From the cell containing the given text, extract its center point as (x, y) coordinate. 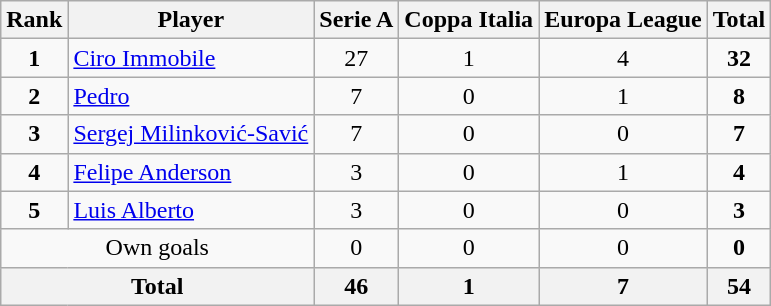
46 (356, 286)
Europa League (624, 20)
Ciro Immobile (191, 58)
Sergej Milinković-Savić (191, 134)
Pedro (191, 96)
Player (191, 20)
27 (356, 58)
5 (34, 210)
Rank (34, 20)
54 (739, 286)
Felipe Anderson (191, 172)
8 (739, 96)
Luis Alberto (191, 210)
Own goals (158, 248)
Coppa Italia (469, 20)
2 (34, 96)
32 (739, 58)
Serie A (356, 20)
